Detect which cell encompasses the target text, then output its [X, Y] center coordinate. 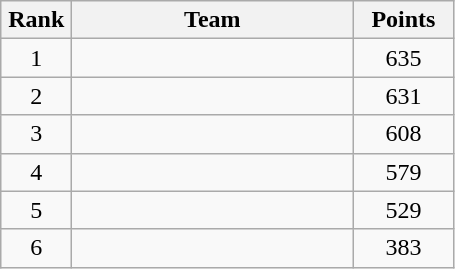
4 [36, 172]
383 [404, 248]
5 [36, 210]
608 [404, 134]
Team [212, 20]
579 [404, 172]
631 [404, 96]
3 [36, 134]
Rank [36, 20]
2 [36, 96]
529 [404, 210]
6 [36, 248]
1 [36, 58]
Points [404, 20]
635 [404, 58]
